Extract the (X, Y) coordinate from the center of the cell holding the provided text.  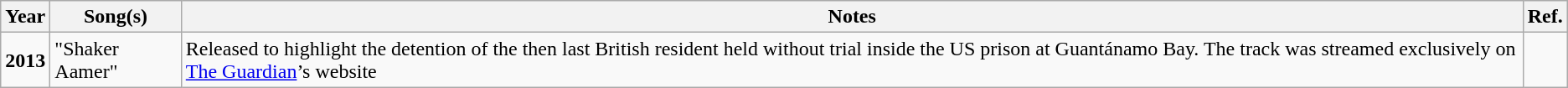
Song(s) (116, 17)
Ref. (1545, 17)
2013 (25, 60)
Year (25, 17)
"Shaker Aamer" (116, 60)
Notes (852, 17)
